Output the (X, Y) coordinate of the center of the cell containing the given text.  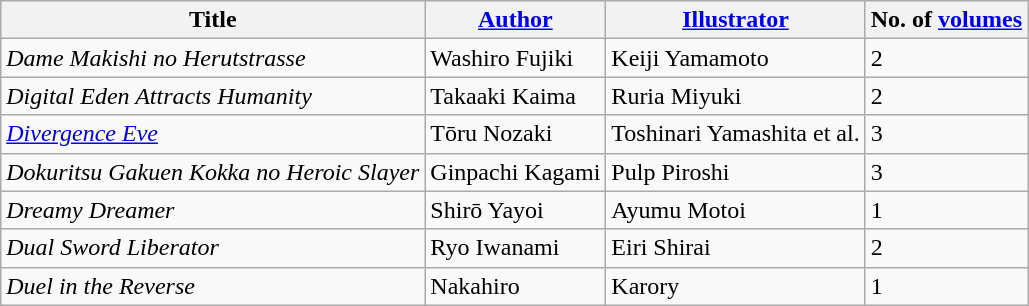
Keiji Yamamoto (736, 58)
Ginpachi Kagami (516, 172)
Dame Makishi no Herutstrasse (213, 58)
Eiri Shirai (736, 248)
Title (213, 20)
Toshinari Yamashita et al. (736, 134)
No. of volumes (946, 20)
Ayumu Motoi (736, 210)
Washiro Fujiki (516, 58)
Dreamy Dreamer (213, 210)
Shirō Yayoi (516, 210)
Illustrator (736, 20)
Duel in the Reverse (213, 286)
Dual Sword Liberator (213, 248)
Nakahiro (516, 286)
Pulp Piroshi (736, 172)
Ruria Miyuki (736, 96)
Takaaki Kaima (516, 96)
Author (516, 20)
Ryo Iwanami (516, 248)
Dokuritsu Gakuen Kokka no Heroic Slayer (213, 172)
Karory (736, 286)
Tōru Nozaki (516, 134)
Digital Eden Attracts Humanity (213, 96)
Divergence Eve (213, 134)
